For the text-containing cell, return its midpoint in [X, Y] coordinate format. 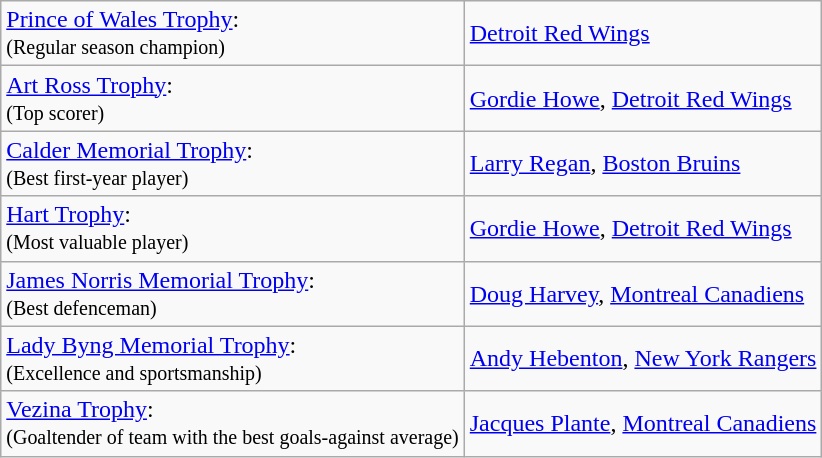
Vezina Trophy:(Goaltender of team with the best goals-against average) [233, 424]
Larry Regan, Boston Bruins [643, 164]
Prince of Wales Trophy:(Regular season champion) [233, 34]
Detroit Red Wings [643, 34]
Art Ross Trophy:(Top scorer) [233, 98]
Doug Harvey, Montreal Canadiens [643, 294]
Hart Trophy:(Most valuable player) [233, 228]
Lady Byng Memorial Trophy:(Excellence and sportsmanship) [233, 358]
Jacques Plante, Montreal Canadiens [643, 424]
Andy Hebenton, New York Rangers [643, 358]
Calder Memorial Trophy:(Best first-year player) [233, 164]
James Norris Memorial Trophy:(Best defenceman) [233, 294]
